Scan for the cell matching the given text and deliver its (x, y) coordinate at center. 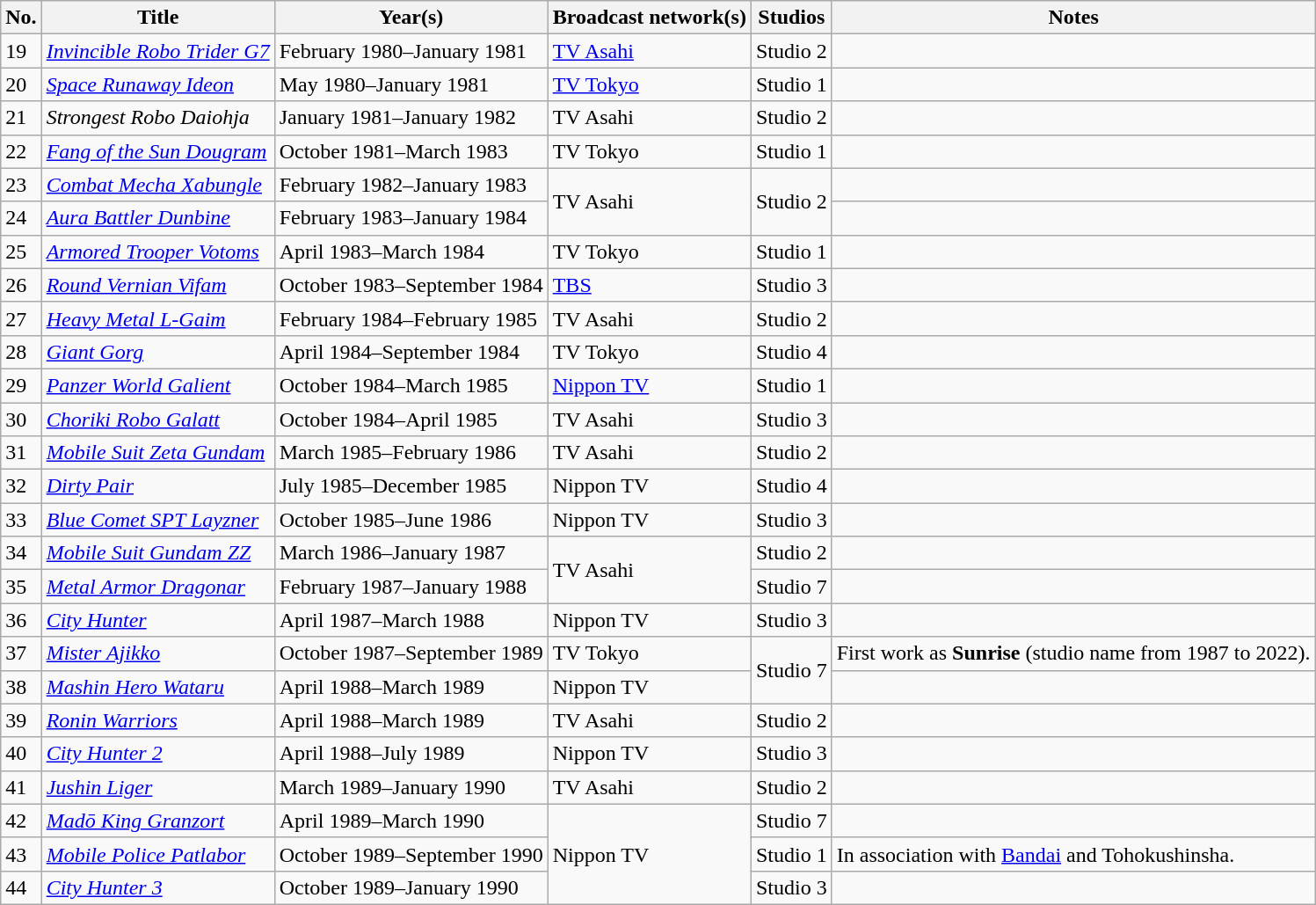
Metal Armor Dragonar (158, 587)
Blue Comet SPT Layzner (158, 520)
October 1985–June 1986 (411, 520)
Studios (791, 18)
33 (21, 520)
October 1984–March 1985 (411, 385)
Title (158, 18)
44 (21, 887)
21 (21, 118)
42 (21, 821)
Round Vernian Vifam (158, 285)
Mobile Suit Zeta Gundam (158, 453)
Armored Trooper Votoms (158, 252)
Mister Ajikko (158, 653)
April 1987–March 1988 (411, 620)
January 1981–January 1982 (411, 118)
23 (21, 185)
March 1985–February 1986 (411, 453)
Aura Battler Dunbine (158, 218)
36 (21, 620)
Ronin Warriors (158, 720)
February 1987–January 1988 (411, 587)
First work as Sunrise (studio name from 1987 to 2022). (1073, 653)
Fang of the Sun Dougram (158, 151)
24 (21, 218)
October 1987–September 1989 (411, 653)
25 (21, 252)
Mobile Police Patlabor (158, 854)
29 (21, 385)
April 1983–March 1984 (411, 252)
TBS (649, 285)
Strongest Robo Daiohja (158, 118)
February 1982–January 1983 (411, 185)
May 1980–January 1981 (411, 84)
Jushin Liger (158, 787)
Space Runaway Ideon (158, 84)
37 (21, 653)
October 1989–September 1990 (411, 854)
October 1981–March 1983 (411, 151)
Giant Gorg (158, 352)
19 (21, 51)
February 1983–January 1984 (411, 218)
City Hunter 2 (158, 754)
Panzer World Galient (158, 385)
No. (21, 18)
35 (21, 587)
30 (21, 420)
February 1984–February 1985 (411, 318)
20 (21, 84)
April 1984–September 1984 (411, 352)
38 (21, 687)
Madō King Granzort (158, 821)
City Hunter (158, 620)
Heavy Metal L-Gaim (158, 318)
Choriki Robo Galatt (158, 420)
Year(s) (411, 18)
July 1985–December 1985 (411, 486)
32 (21, 486)
41 (21, 787)
31 (21, 453)
Broadcast network(s) (649, 18)
April 1988–July 1989 (411, 754)
March 1989–January 1990 (411, 787)
Combat Mecha Xabungle (158, 185)
40 (21, 754)
Mobile Suit Gundam ZZ (158, 553)
October 1984–April 1985 (411, 420)
Mashin Hero Wataru (158, 687)
Dirty Pair (158, 486)
City Hunter 3 (158, 887)
Invincible Robo Trider G7 (158, 51)
In association with Bandai and Tohokushinsha. (1073, 854)
February 1980–January 1981 (411, 51)
March 1986–January 1987 (411, 553)
22 (21, 151)
34 (21, 553)
October 1983–September 1984 (411, 285)
Notes (1073, 18)
27 (21, 318)
39 (21, 720)
43 (21, 854)
April 1989–March 1990 (411, 821)
October 1989–January 1990 (411, 887)
28 (21, 352)
26 (21, 285)
